Pinpoint the cell where the given text exists, returning its (x, y) midpoint coordinate. 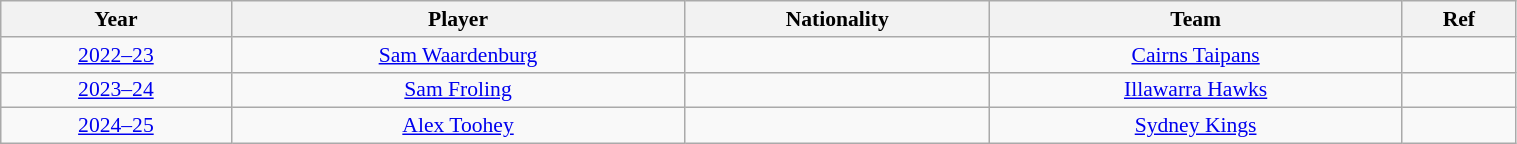
Year (116, 19)
2022–23 (116, 55)
Sam Waardenburg (458, 55)
2024–25 (116, 126)
Alex Toohey (458, 126)
Nationality (837, 19)
2023–24 (116, 90)
Illawarra Hawks (1195, 90)
Sam Froling (458, 90)
Player (458, 19)
Team (1195, 19)
Ref (1459, 19)
Sydney Kings (1195, 126)
Cairns Taipans (1195, 55)
